Return the (x, y) coordinate for the center point of the cell that contains the specified text.  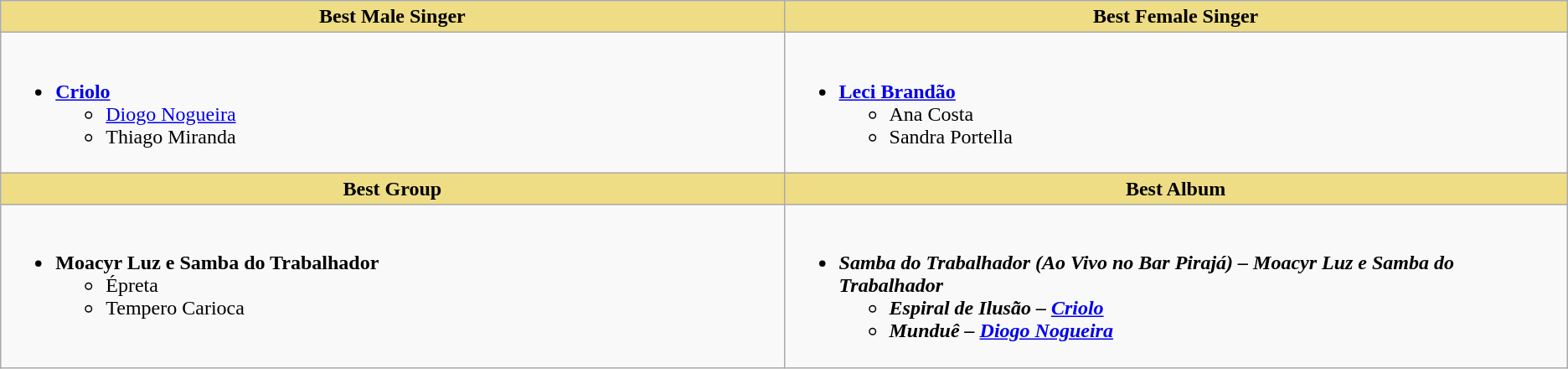
Leci BrandãoAna CostaSandra Portella (1176, 102)
Moacyr Luz e Samba do TrabalhadorÉpretaTempero Carioca (392, 286)
Best Album (1176, 189)
CrioloDiogo NogueiraThiago Miranda (392, 102)
Best Group (392, 189)
Samba do Trabalhador (Ao Vivo no Bar Pirajá) – Moacyr Luz e Samba do TrabalhadorEspiral de Ilusão – CrioloMunduê – Diogo Nogueira (1176, 286)
Best Male Singer (392, 17)
Best Female Singer (1176, 17)
